Return the (x, y) coordinate for the center point of the cell that contains the specified text.  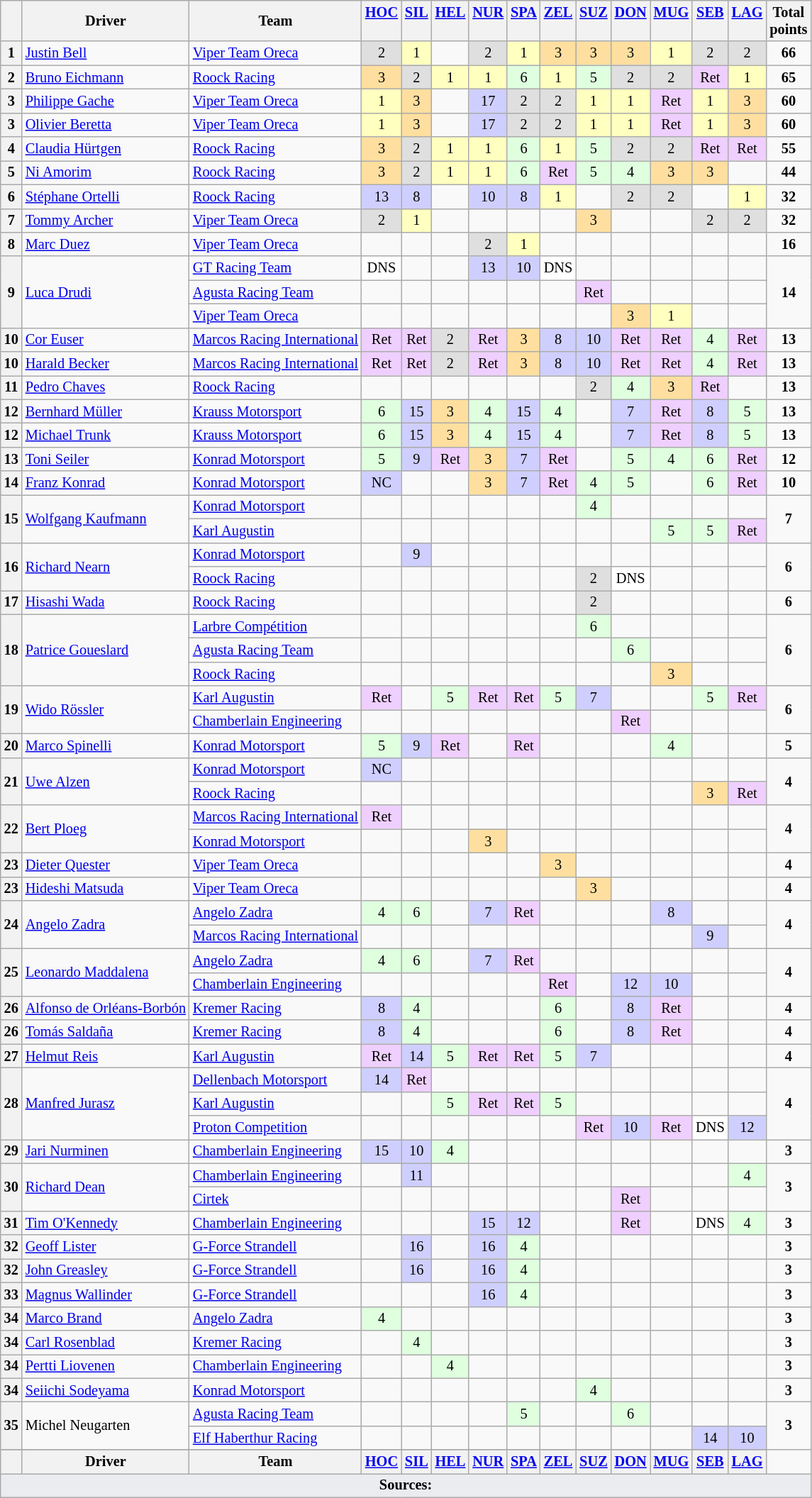
Magnus Wallinder (106, 1294)
Carl Rosenblad (106, 1342)
Wolfgang Kaufmann (106, 518)
Bernhard Müller (106, 411)
Wido Rössler (106, 709)
24 (11, 925)
Dellenbach Motorsport (275, 1080)
Sources: (406, 1485)
Richard Dean (106, 1187)
44 (789, 172)
Totalpoints (789, 21)
Hisashi Wada (106, 602)
Cirtek (275, 1199)
Alfonso de Orléans-Borbón (106, 1008)
Marc Duez (106, 244)
Marco Brand (106, 1319)
Bert Ploeg (106, 828)
27 (11, 1056)
Toni Seiler (106, 459)
55 (789, 149)
Harald Becker (106, 364)
33 (11, 1294)
Michael Trunk (106, 435)
Justin Bell (106, 53)
Philippe Gache (106, 101)
Bruno Eichmann (106, 77)
Geoff Lister (106, 1247)
Marco Spinelli (106, 745)
Franz Konrad (106, 483)
Patrice Goueslard (106, 650)
Stéphane Ortelli (106, 196)
Manfred Jurasz (106, 1104)
GT Racing Team (275, 268)
Tomás Saldaña (106, 1032)
Pedro Chaves (106, 387)
Richard Nearn (106, 566)
21 (11, 782)
Helmut Reis (106, 1056)
Elf Haberthur Racing (275, 1438)
Hideshi Matsuda (106, 889)
29 (11, 1151)
31 (11, 1223)
Tommy Archer (106, 221)
Claudia Hürtgen (106, 149)
30 (11, 1187)
Luca Drudi (106, 292)
20 (11, 745)
Ni Amorim (106, 172)
66 (789, 53)
28 (11, 1104)
65 (789, 77)
Pertti Liovenen (106, 1366)
25 (11, 972)
22 (11, 828)
Michel Neugarten (106, 1426)
Olivier Beretta (106, 125)
Uwe Alzen (106, 782)
Proton Competition (275, 1128)
Larbre Compétition (275, 626)
Leonardo Maddalena (106, 972)
Dieter Quester (106, 865)
19 (11, 709)
Jari Nurminen (106, 1151)
18 (11, 650)
Tim O'Kennedy (106, 1223)
John Greasley (106, 1270)
35 (11, 1426)
Seiichi Sodeyama (106, 1390)
Cor Euser (106, 340)
